Capture the cell that displays the provided text and extract its [X, Y] central coordinate. 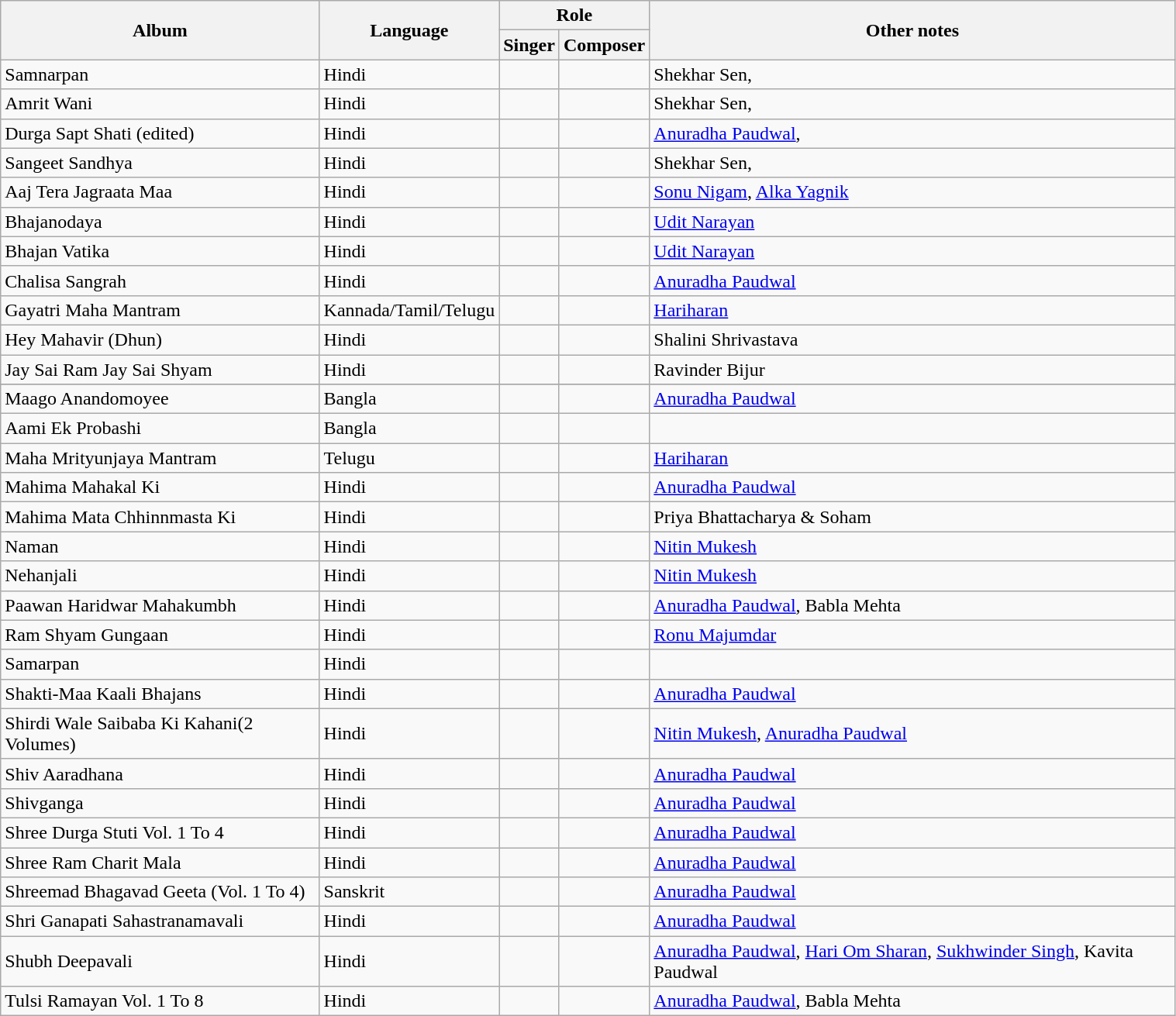
Shiv Aaradhana [160, 773]
Bhajan Vatika [160, 251]
Mahima Mata Chhinnmasta Ki [160, 517]
Shalini Shrivastava [912, 339]
Sanskrit [409, 892]
Other notes [912, 30]
Aaj Tera Jagraata Maa [160, 192]
Maha Mrityunjaya Mantram [160, 458]
Amrit Wani [160, 104]
Samnarpan [160, 74]
Ravinder Bijur [912, 370]
Kannada/Tamil/Telugu [409, 310]
Ram Shyam Gungaan [160, 635]
Shivganga [160, 803]
Language [409, 30]
Durga Sapt Shati (edited) [160, 133]
Sonu Nigam, Alka Yagnik [912, 192]
Chalisa Sangrah [160, 281]
Anuradha Paudwal, Hari Om Sharan, Sukhwinder Singh, Kavita Paudwal [912, 961]
Shri Ganapati Sahastranamavali [160, 921]
Mahima Mahakal Ki [160, 487]
Tulsi Ramayan Vol. 1 To 8 [160, 1001]
Role [574, 15]
Maago Anandomoyee [160, 399]
Shree Durga Stuti Vol. 1 To 4 [160, 832]
Singer [529, 45]
Nitin Mukesh, Anuradha Paudwal [912, 733]
Telugu [409, 458]
Naman [160, 546]
Shirdi Wale Saibaba Ki Kahani(2 Volumes) [160, 733]
Nehanjali [160, 576]
Priya Bhattacharya & Soham [912, 517]
Hey Mahavir (Dhun) [160, 339]
Shakti-Maa Kaali Bhajans [160, 694]
Bhajanodaya [160, 222]
Shubh Deepavali [160, 961]
Anuradha Paudwal, [912, 133]
Samarpan [160, 664]
Aami Ek Probashi [160, 429]
Gayatri Maha Mantram [160, 310]
Ronu Majumdar [912, 635]
Shreemad Bhagavad Geeta (Vol. 1 To 4) [160, 892]
Composer [604, 45]
Shree Ram Charit Mala [160, 863]
Jay Sai Ram Jay Sai Shyam [160, 370]
Album [160, 30]
Sangeet Sandhya [160, 163]
Paawan Haridwar Mahakumbh [160, 605]
